Return the (X, Y) coordinate for the center point of the cell that contains the specified text.  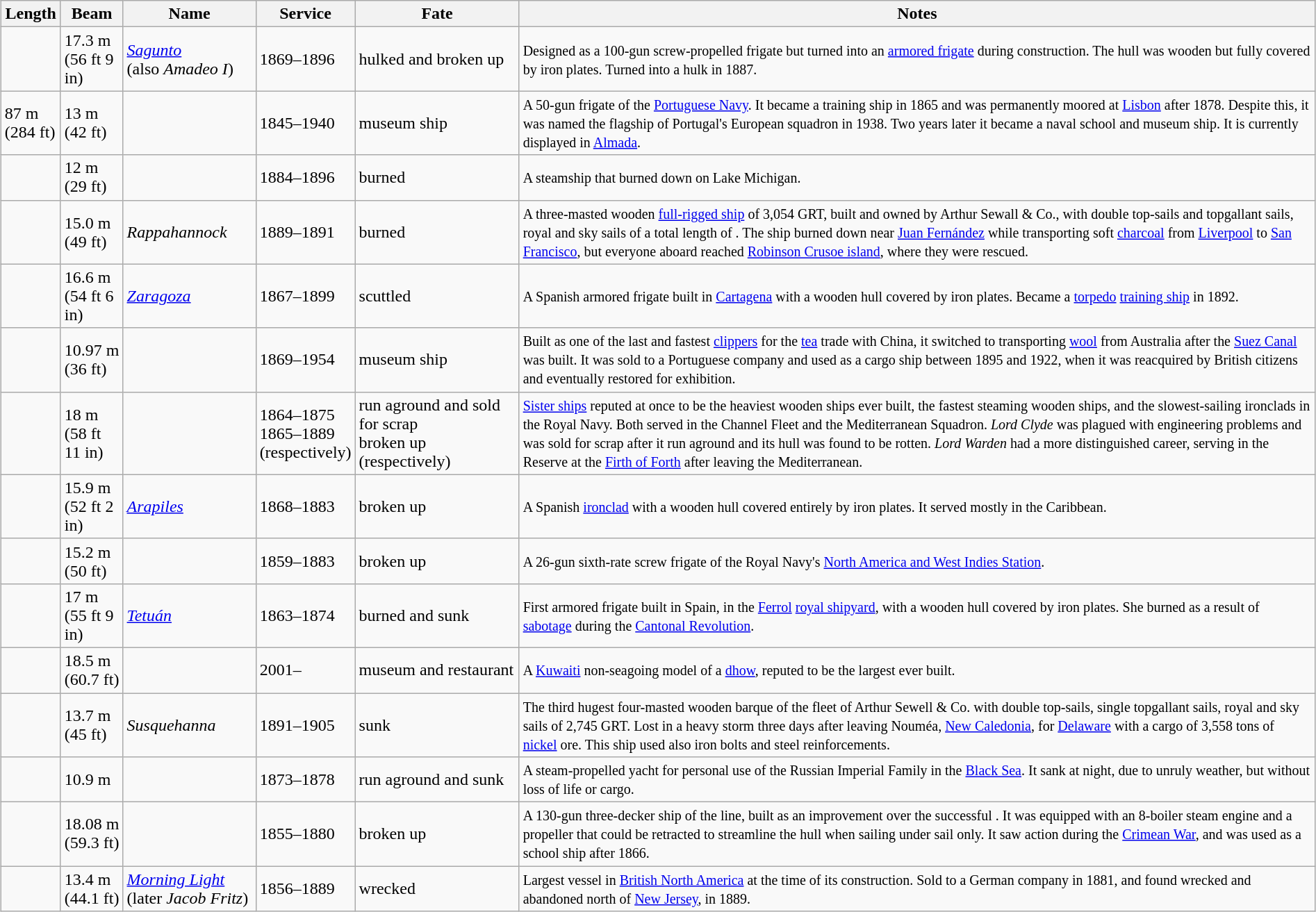
Length (31, 14)
1869–1954 (306, 360)
run aground and sold for scrapbroken up(respectively) (437, 433)
17.3 m(56 ft 9 in) (92, 59)
sunk (437, 725)
museum and restaurant (437, 670)
13.7 m(45 ft) (92, 725)
Tetuán (189, 615)
scuttled (437, 296)
burned and sunk (437, 615)
1873–1878 (306, 779)
1884–1896 (306, 178)
A Spanish ironclad with a wooden hull covered entirely by iron plates. It served mostly in the Caribbean. (917, 506)
Sagunto(also Amadeo I) (189, 59)
Morning Light(later Jacob Fritz) (189, 889)
A steamship that burned down on Lake Michigan. (917, 178)
Rappahannock (189, 232)
15.0 m(49 ft) (92, 232)
Zaragoza (189, 296)
1845–1940 (306, 123)
Arapiles (189, 506)
1869–1896 (306, 59)
1863–1874 (306, 615)
A Spanish armored frigate built in Cartagena with a wooden hull covered by iron plates. Became a torpedo training ship in 1892. (917, 296)
1867–1899 (306, 296)
wrecked (437, 889)
1859–1883 (306, 561)
run aground and sunk (437, 779)
1868–1883 (306, 506)
13 m(42 ft) (92, 123)
A Kuwaiti non-seagoing model of a dhow, reputed to be the largest ever built. (917, 670)
13.4 m(44.1 ft) (92, 889)
18.5 m(60.7 ft) (92, 670)
87 m(284 ft) (31, 123)
Susquehanna (189, 725)
2001– (306, 670)
hulked and broken up (437, 59)
15.2 m(50 ft) (92, 561)
17 m(55 ft 9 in) (92, 615)
A 26-gun sixth-rate screw frigate of the Royal Navy's North America and West Indies Station. (917, 561)
1864–18751865–1889(respectively) (306, 433)
10.9 m (92, 779)
Beam (92, 14)
1855–1880 (306, 834)
18 m(58 ft 11 in) (92, 433)
16.6 m(54 ft 6 in) (92, 296)
15.9 m(52 ft 2 in) (92, 506)
10.97 m(36 ft) (92, 360)
1891–1905 (306, 725)
18.08 m(59.3 ft) (92, 834)
12 m(29 ft) (92, 178)
Name (189, 14)
Service (306, 14)
1889–1891 (306, 232)
Fate (437, 14)
1856–1889 (306, 889)
Notes (917, 14)
